Extract the (X, Y) coordinate from the center of the cell holding the provided text.  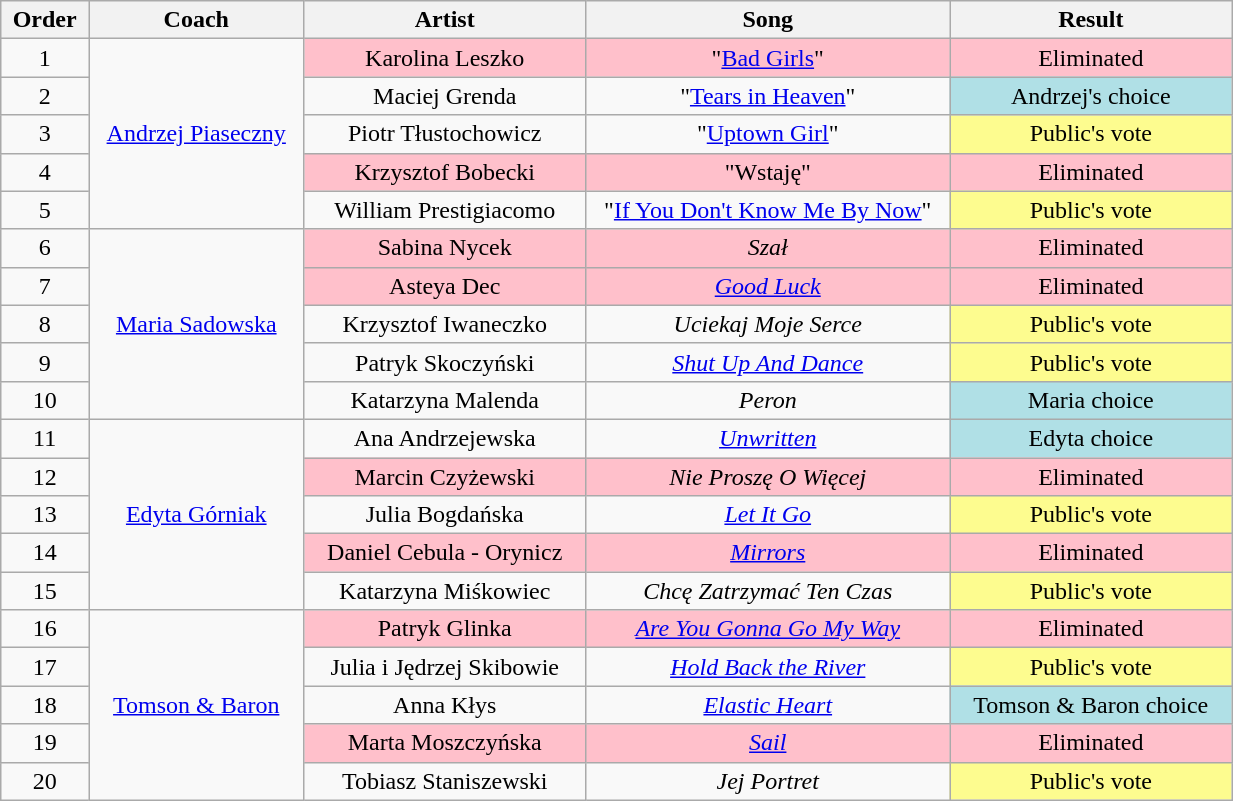
Piotr Tłustochowicz (445, 134)
Order (45, 20)
9 (45, 362)
Krzysztof Iwaneczko (445, 324)
Tobiasz Staniszewski (445, 781)
6 (45, 248)
19 (45, 743)
Edyta Górniak (196, 514)
"Uptown Girl" (768, 134)
"Tears in Heaven" (768, 96)
Maria choice (1091, 400)
4 (45, 172)
1 (45, 58)
Katarzyna Miśkowiec (445, 591)
Chcę Zatrzymać Ten Czas (768, 591)
Coach (196, 20)
Hold Back the River (768, 667)
"Wstaję" (768, 172)
2 (45, 96)
12 (45, 477)
Maria Sadowska (196, 324)
20 (45, 781)
William Prestigiacomo (445, 210)
Peron (768, 400)
Patryk Skoczyński (445, 362)
5 (45, 210)
11 (45, 438)
14 (45, 553)
Katarzyna Malenda (445, 400)
16 (45, 629)
Nie Proszę O Więcej (768, 477)
Tomson & Baron (196, 705)
Shut Up And Dance (768, 362)
Jej Portret (768, 781)
13 (45, 515)
Patryk Glinka (445, 629)
Maciej Grenda (445, 96)
Ana Andrzejewska (445, 438)
Let It Go (768, 515)
8 (45, 324)
Song (768, 20)
15 (45, 591)
Uciekaj Moje Serce (768, 324)
Artist (445, 20)
Edyta choice (1091, 438)
Marta Moszczyńska (445, 743)
Andrzej Piaseczny (196, 134)
Karolina Leszko (445, 58)
3 (45, 134)
Sail (768, 743)
Elastic Heart (768, 705)
Andrzej's choice (1091, 96)
"Bad Girls" (768, 58)
Daniel Cebula - Orynicz (445, 553)
7 (45, 286)
Unwritten (768, 438)
Anna Kłys (445, 705)
"If You Don't Know Me By Now" (768, 210)
Julia i Jędrzej Skibowie (445, 667)
Result (1091, 20)
Julia Bogdańska (445, 515)
Sabina Nycek (445, 248)
Szał (768, 248)
Good Luck (768, 286)
Marcin Czyżewski (445, 477)
Tomson & Baron choice (1091, 705)
Are You Gonna Go My Way (768, 629)
17 (45, 667)
Krzysztof Bobecki (445, 172)
10 (45, 400)
Mirrors (768, 553)
Asteya Dec (445, 286)
18 (45, 705)
